Determine the [X, Y] coordinate at the center of the cell enclosing the given text.  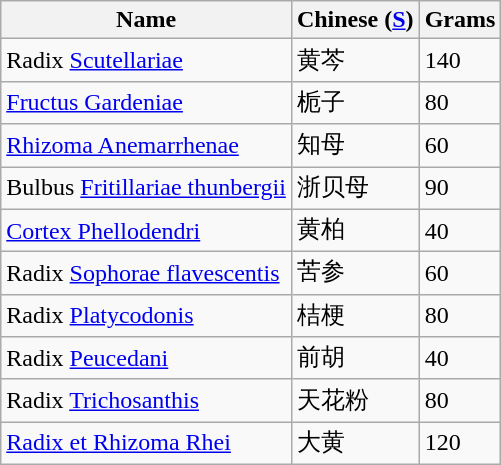
Radix Sophorae flavescentis [146, 274]
知母 [355, 146]
浙贝母 [355, 188]
桔梗 [355, 316]
苦参 [355, 274]
Fructus Gardeniae [146, 102]
前胡 [355, 358]
140 [460, 60]
栀子 [355, 102]
Name [146, 20]
黄芩 [355, 60]
Radix Trichosanthis [146, 400]
Rhizoma Anemarrhenae [146, 146]
天花粉 [355, 400]
大黄 [355, 444]
90 [460, 188]
黄柏 [355, 230]
Cortex Phellodendri [146, 230]
Grams [460, 20]
Radix Scutellariae [146, 60]
Radix et Rhizoma Rhei [146, 444]
Radix Peucedani [146, 358]
120 [460, 444]
Chinese (S) [355, 20]
Radix Platycodonis [146, 316]
Bulbus Fritillariae thunbergii [146, 188]
